Return (x, y) of the center of cell containing provided text 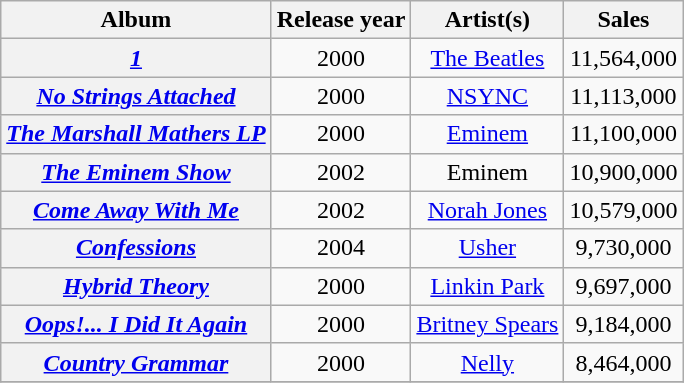
1 (136, 58)
Artist(s) (488, 20)
Oops!... I Did It Again (136, 324)
Confessions (136, 248)
11,564,000 (624, 58)
9,184,000 (624, 324)
Hybrid Theory (136, 286)
Album (136, 20)
11,100,000 (624, 134)
Country Grammar (136, 362)
Nelly (488, 362)
Come Away With Me (136, 210)
No Strings Attached (136, 96)
2004 (341, 248)
9,730,000 (624, 248)
Britney Spears (488, 324)
The Marshall Mathers LP (136, 134)
Linkin Park (488, 286)
Norah Jones (488, 210)
The Beatles (488, 58)
8,464,000 (624, 362)
9,697,000 (624, 286)
Usher (488, 248)
Sales (624, 20)
NSYNC (488, 96)
10,579,000 (624, 210)
The Eminem Show (136, 172)
Release year (341, 20)
11,113,000 (624, 96)
10,900,000 (624, 172)
